Return the (x, y) coordinate for the center point of the cell that contains the specified text.  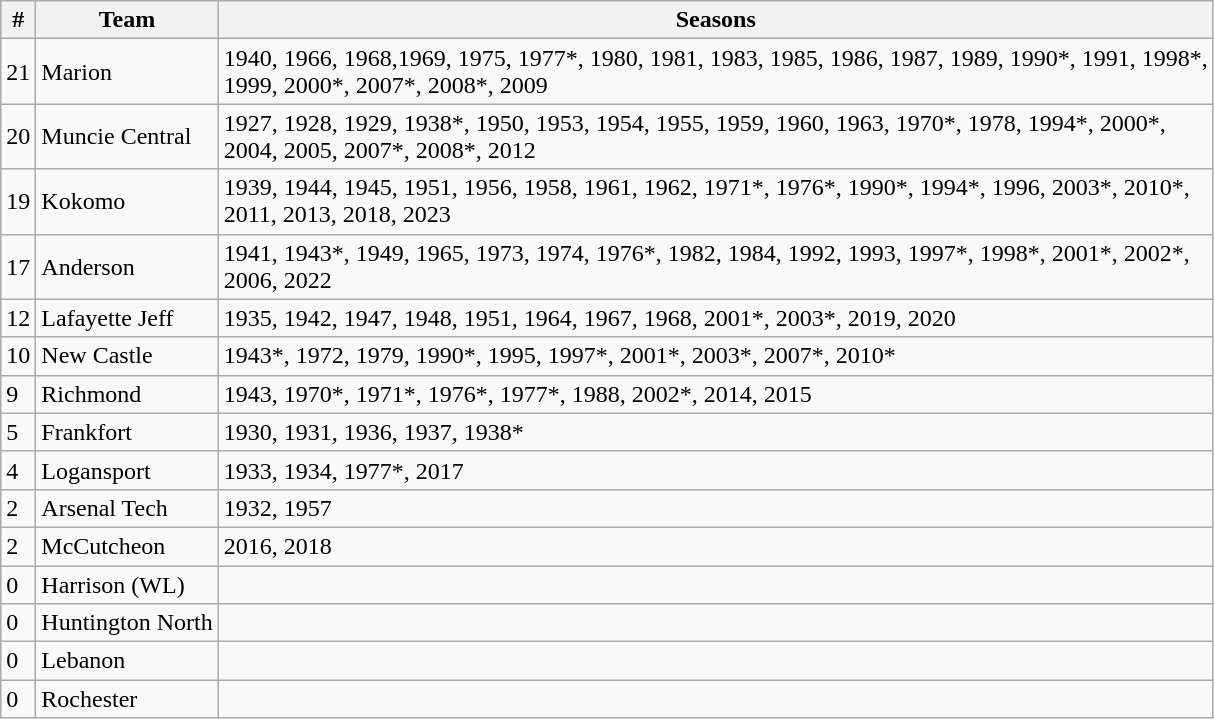
McCutcheon (127, 546)
21 (18, 72)
Anderson (127, 266)
Arsenal Tech (127, 508)
Rochester (127, 699)
Seasons (716, 20)
10 (18, 356)
Lebanon (127, 661)
2016, 2018 (716, 546)
Lafayette Jeff (127, 318)
Marion (127, 72)
1939, 1944, 1945, 1951, 1956, 1958, 1961, 1962, 1971*, 1976*, 1990*, 1994*, 1996, 2003*, 2010*,2011, 2013, 2018, 2023 (716, 202)
5 (18, 432)
Muncie Central (127, 136)
Frankfort (127, 432)
12 (18, 318)
Logansport (127, 470)
Huntington North (127, 623)
1940, 1966, 1968,1969, 1975, 1977*, 1980, 1981, 1983, 1985, 1986, 1987, 1989, 1990*, 1991, 1998*,1999, 2000*, 2007*, 2008*, 2009 (716, 72)
1927, 1928, 1929, 1938*, 1950, 1953, 1954, 1955, 1959, 1960, 1963, 1970*, 1978, 1994*, 2000*,2004, 2005, 2007*, 2008*, 2012 (716, 136)
Richmond (127, 394)
Harrison (WL) (127, 585)
1943, 1970*, 1971*, 1976*, 1977*, 1988, 2002*, 2014, 2015 (716, 394)
19 (18, 202)
17 (18, 266)
1932, 1957 (716, 508)
1930, 1931, 1936, 1937, 1938* (716, 432)
4 (18, 470)
# (18, 20)
9 (18, 394)
New Castle (127, 356)
Kokomo (127, 202)
1935, 1942, 1947, 1948, 1951, 1964, 1967, 1968, 2001*, 2003*, 2019, 2020 (716, 318)
1941, 1943*, 1949, 1965, 1973, 1974, 1976*, 1982, 1984, 1992, 1993, 1997*, 1998*, 2001*, 2002*,2006, 2022 (716, 266)
1933, 1934, 1977*, 2017 (716, 470)
1943*, 1972, 1979, 1990*, 1995, 1997*, 2001*, 2003*, 2007*, 2010* (716, 356)
Team (127, 20)
20 (18, 136)
